Extract the [X, Y] coordinate from the center of the cell holding the provided text.  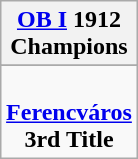
Ferencváros3rd Title [70, 112]
OB I 1912Champions [70, 34]
